From the cell containing the given text, extract its center point as [x, y] coordinate. 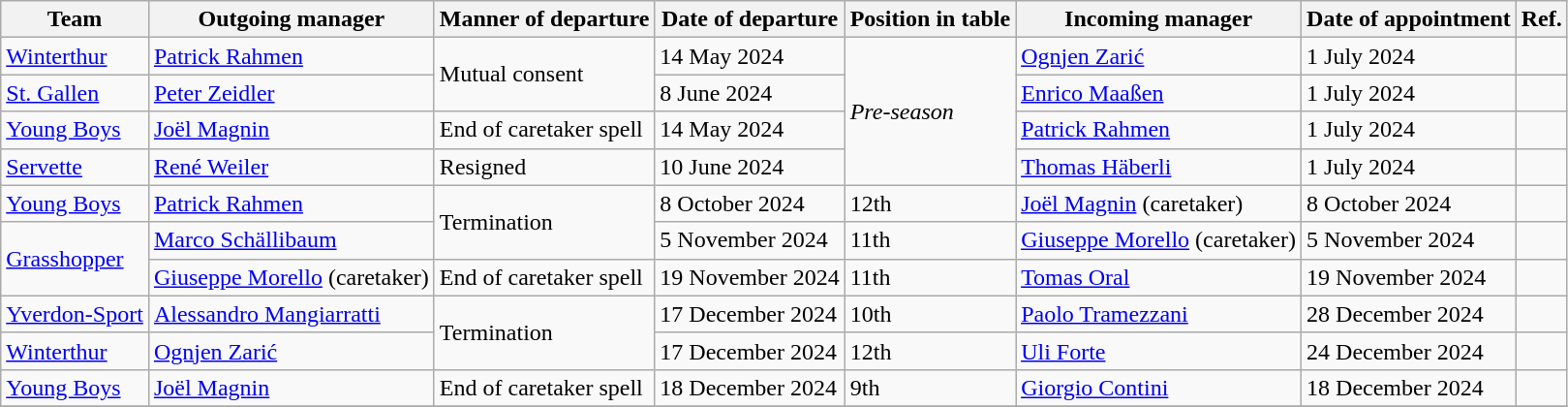
Marco Schällibaum [291, 240]
Paolo Tramezzani [1158, 314]
Resigned [544, 167]
Date of appointment [1409, 19]
Ref. [1542, 19]
St. Gallen [76, 93]
9th [930, 388]
Date of departure [750, 19]
Incoming manager [1158, 19]
Thomas Häberli [1158, 167]
Manner of departure [544, 19]
Joël Magnin (caretaker) [1158, 203]
Team [76, 19]
Servette [76, 167]
Outgoing manager [291, 19]
Uli Forte [1158, 351]
Tomas Oral [1158, 277]
Position in table [930, 19]
Yverdon-Sport [76, 314]
28 December 2024 [1409, 314]
Giorgio Contini [1158, 388]
Pre-season [930, 111]
10th [930, 314]
René Weiler [291, 167]
Mutual consent [544, 75]
Alessandro Mangiarratti [291, 314]
24 December 2024 [1409, 351]
10 June 2024 [750, 167]
Peter Zeidler [291, 93]
Enrico Maaßen [1158, 93]
8 June 2024 [750, 93]
Grasshopper [76, 259]
